Search for the cell housing the specified text and yield its (x, y) center coordinate. 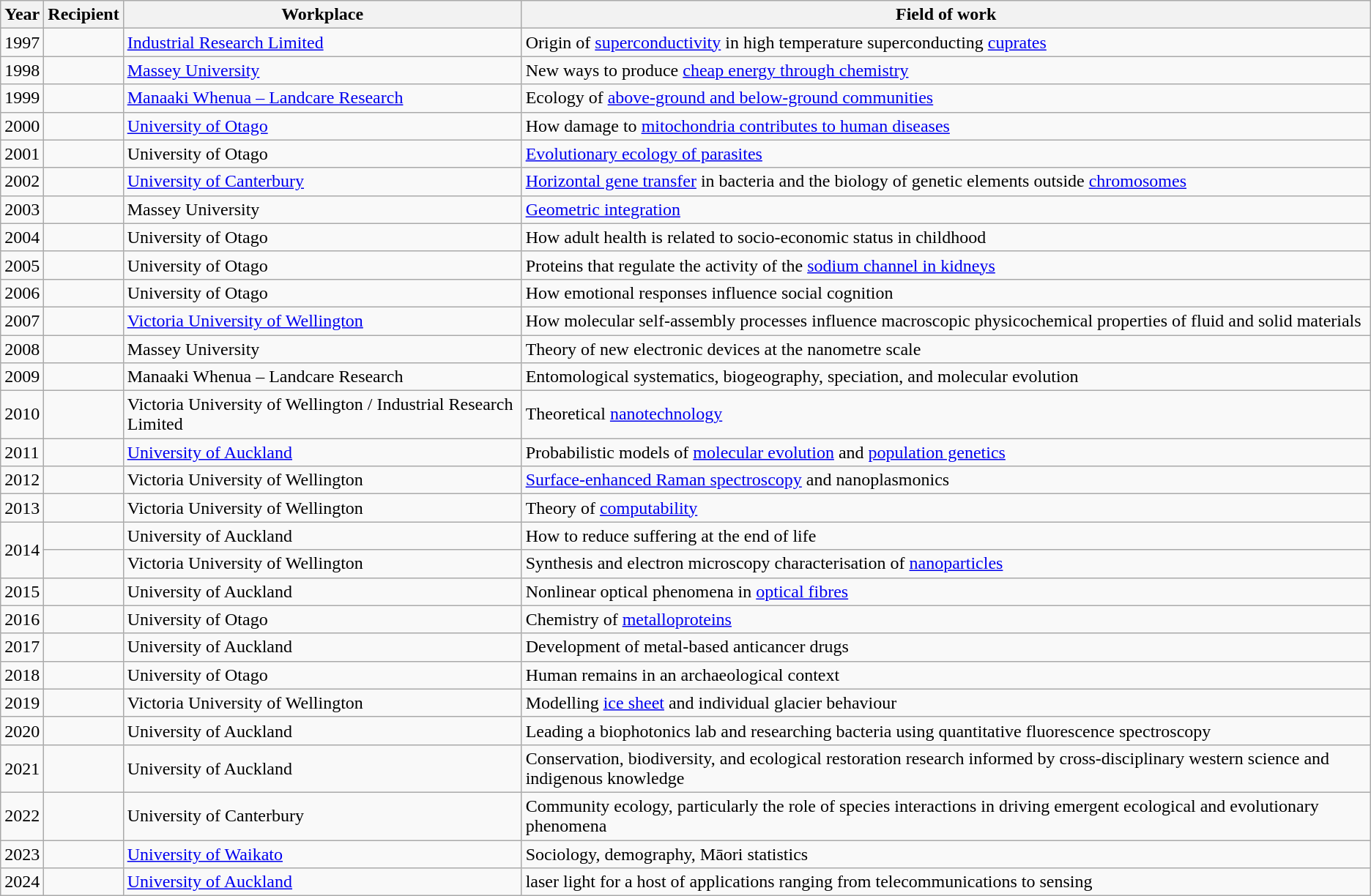
2009 (22, 377)
2011 (22, 452)
2024 (22, 882)
2006 (22, 293)
Probabilistic models of molecular evolution and population genetics (946, 452)
2014 (22, 550)
Development of metal-based anticancer drugs (946, 647)
Community ecology, particularly the role of species interactions in driving emergent ecological and evolutionary phenomena (946, 815)
Surface-enhanced Raman spectroscopy and nanoplasmonics (946, 480)
Victoria University of Wellington / Industrial Research Limited (322, 414)
2010 (22, 414)
Geometric integration (946, 209)
Ecology of above-ground and below-ground communities (946, 98)
Conservation, biodiversity, and ecological restoration research informed by cross-disciplinary western science and indigenous knowledge (946, 769)
How to reduce suffering at the end of life (946, 536)
Workplace (322, 15)
2019 (22, 703)
Origin of superconductivity in high temperature superconducting cuprates (946, 42)
Human remains in an archaeological context (946, 675)
Horizontal gene transfer in bacteria and the biology of genetic elements outside chromosomes (946, 182)
2008 (22, 349)
How molecular self-assembly processes influence macroscopic physicochemical properties of fluid and solid materials (946, 321)
2018 (22, 675)
2012 (22, 480)
2004 (22, 237)
Recipient (83, 15)
2023 (22, 854)
2013 (22, 508)
2000 (22, 126)
2017 (22, 647)
2016 (22, 619)
Field of work (946, 15)
2002 (22, 182)
Proteins that regulate the activity of the sodium channel in kidneys (946, 265)
2001 (22, 154)
Chemistry of metalloproteins (946, 619)
Year (22, 15)
Modelling ice sheet and individual glacier behaviour (946, 703)
laser light for a host of applications ranging from telecommunications to sensing (946, 882)
2003 (22, 209)
Industrial Research Limited (322, 42)
Theory of new electronic devices at the nanometre scale (946, 349)
Theoretical nanotechnology (946, 414)
Entomological systematics, biogeography, speciation, and molecular evolution (946, 377)
2007 (22, 321)
Nonlinear optical phenomena in optical fibres (946, 591)
1999 (22, 98)
Synthesis and electron microscopy characterisation of nanoparticles (946, 564)
How adult health is related to socio-economic status in childhood (946, 237)
How damage to mitochondria contributes to human diseases (946, 126)
New ways to produce cheap energy through chemistry (946, 70)
Theory of computability (946, 508)
1997 (22, 42)
Evolutionary ecology of parasites (946, 154)
2022 (22, 815)
2021 (22, 769)
2015 (22, 591)
1998 (22, 70)
2020 (22, 731)
How emotional responses influence social cognition (946, 293)
Leading a biophotonics lab and researching bacteria using quantitative fluorescence spectroscopy (946, 731)
2005 (22, 265)
Sociology, demography, Māori statistics (946, 854)
University of Waikato (322, 854)
